Capture the cell that displays the provided text and extract its (X, Y) central coordinate. 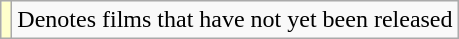
Denotes films that have not yet been released (235, 20)
